Locate the cell with the specified text and output its (x, y) center coordinate. 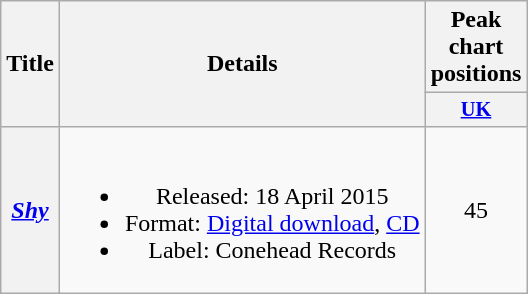
45 (476, 210)
Details (242, 64)
Shy (30, 210)
UK (476, 110)
Title (30, 64)
Released: 18 April 2015Format: Digital download, CDLabel: Conehead Records (242, 210)
Peak chart positions (476, 47)
